Detect which cell encompasses the target text, then output its [x, y] center coordinate. 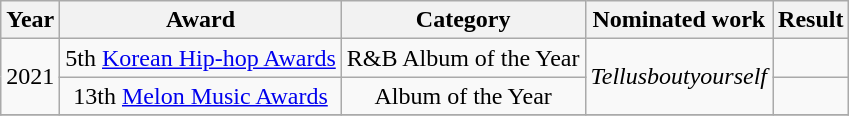
Tellusboutyourself [679, 77]
R&B Album of the Year [463, 58]
Year [30, 20]
Album of the Year [463, 96]
Category [463, 20]
5th Korean Hip-hop Awards [200, 58]
13th Melon Music Awards [200, 96]
Award [200, 20]
Nominated work [679, 20]
Result [811, 20]
2021 [30, 77]
